Detect which cell encompasses the target text, then output its (X, Y) center coordinate. 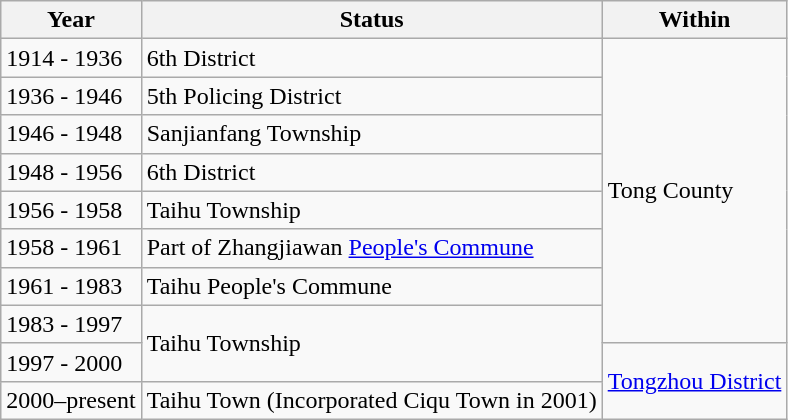
1914 - 1936 (71, 58)
Year (71, 20)
Part of Zhangjiawan People's Commune (372, 248)
Taihu People's Commune (372, 286)
1961 - 1983 (71, 286)
Tongzhou District (694, 381)
Sanjianfang Township (372, 134)
1948 - 1956 (71, 172)
1946 - 1948 (71, 134)
1956 - 1958 (71, 210)
1958 - 1961 (71, 248)
Status (372, 20)
1997 - 2000 (71, 362)
1983 - 1997 (71, 324)
Taihu Town (Incorporated Ciqu Town in 2001) (372, 400)
1936 - 1946 (71, 96)
5th Policing District (372, 96)
Tong County (694, 191)
Within (694, 20)
2000–present (71, 400)
